Find where the given text appears and provide that cell's center as (X, Y) coordinate. 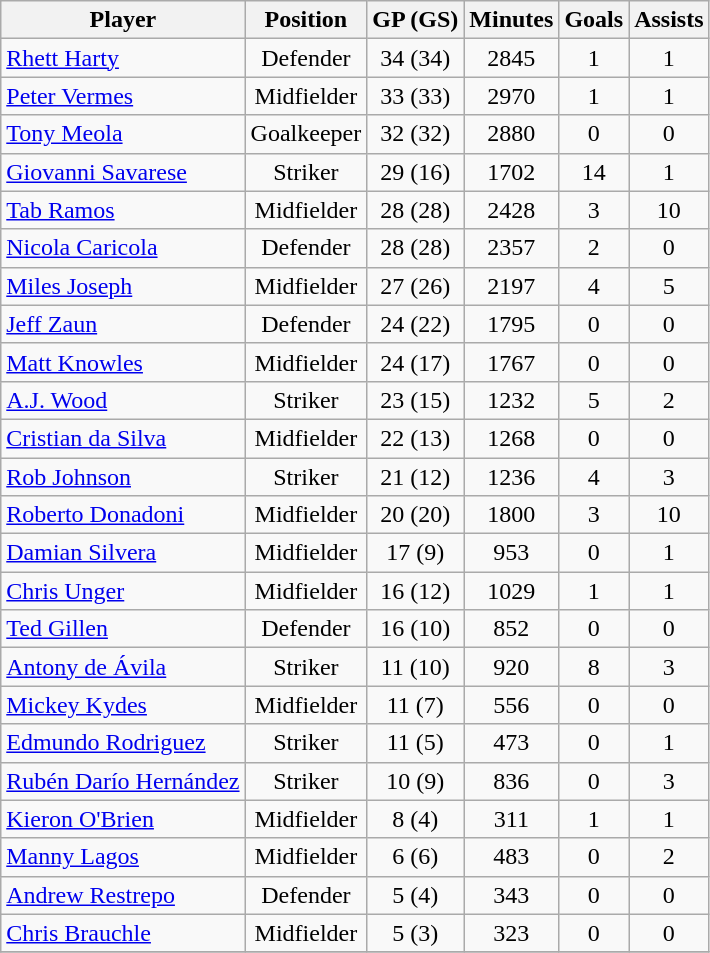
8 (4) (416, 819)
343 (512, 895)
11 (7) (416, 705)
Rhett Harty (123, 58)
34 (34) (416, 58)
1236 (512, 477)
Assists (669, 20)
Rob Johnson (123, 477)
483 (512, 857)
Nicola Caricola (123, 248)
23 (15) (416, 400)
1800 (512, 515)
20 (20) (416, 515)
1795 (512, 324)
Cristian da Silva (123, 438)
24 (22) (416, 324)
Kieron O'Brien (123, 819)
Miles Joseph (123, 286)
Minutes (512, 20)
1232 (512, 400)
2357 (512, 248)
Andrew Restrepo (123, 895)
Roberto Donadoni (123, 515)
14 (594, 172)
16 (12) (416, 591)
22 (13) (416, 438)
Peter Vermes (123, 96)
11 (10) (416, 667)
32 (32) (416, 134)
Chris Unger (123, 591)
A.J. Wood (123, 400)
Player (123, 20)
1029 (512, 591)
29 (16) (416, 172)
Mickey Kydes (123, 705)
852 (512, 629)
556 (512, 705)
1702 (512, 172)
1268 (512, 438)
Rubén Darío Hernández (123, 781)
Edmundo Rodriguez (123, 743)
17 (9) (416, 553)
2197 (512, 286)
Tony Meola (123, 134)
Ted Gillen (123, 629)
Tab Ramos (123, 210)
836 (512, 781)
27 (26) (416, 286)
Chris Brauchle (123, 933)
33 (33) (416, 96)
Damian Silvera (123, 553)
GP (GS) (416, 20)
Giovanni Savarese (123, 172)
2428 (512, 210)
8 (594, 667)
16 (10) (416, 629)
21 (12) (416, 477)
323 (512, 933)
Goals (594, 20)
Antony de Ávila (123, 667)
311 (512, 819)
11 (5) (416, 743)
Matt Knowles (123, 362)
6 (6) (416, 857)
2970 (512, 96)
24 (17) (416, 362)
953 (512, 553)
2880 (512, 134)
Manny Lagos (123, 857)
1767 (512, 362)
Goalkeeper (306, 134)
5 (3) (416, 933)
473 (512, 743)
10 (9) (416, 781)
5 (4) (416, 895)
Position (306, 20)
Jeff Zaun (123, 324)
920 (512, 667)
2845 (512, 58)
